Capture the cell that displays the provided text and extract its (X, Y) central coordinate. 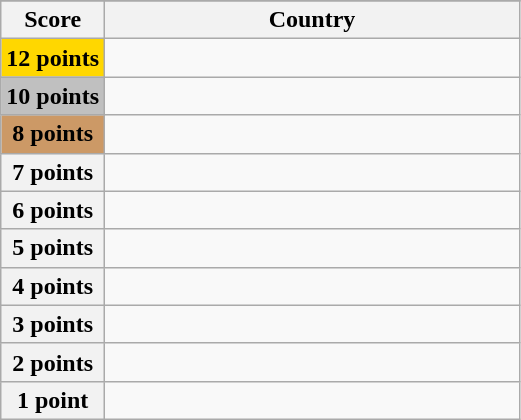
Score (53, 20)
10 points (53, 96)
3 points (53, 324)
2 points (53, 362)
5 points (53, 248)
4 points (53, 286)
6 points (53, 210)
12 points (53, 58)
7 points (53, 172)
1 point (53, 400)
Country (312, 20)
8 points (53, 134)
